Detect which cell encompasses the target text, then output its (x, y) center coordinate. 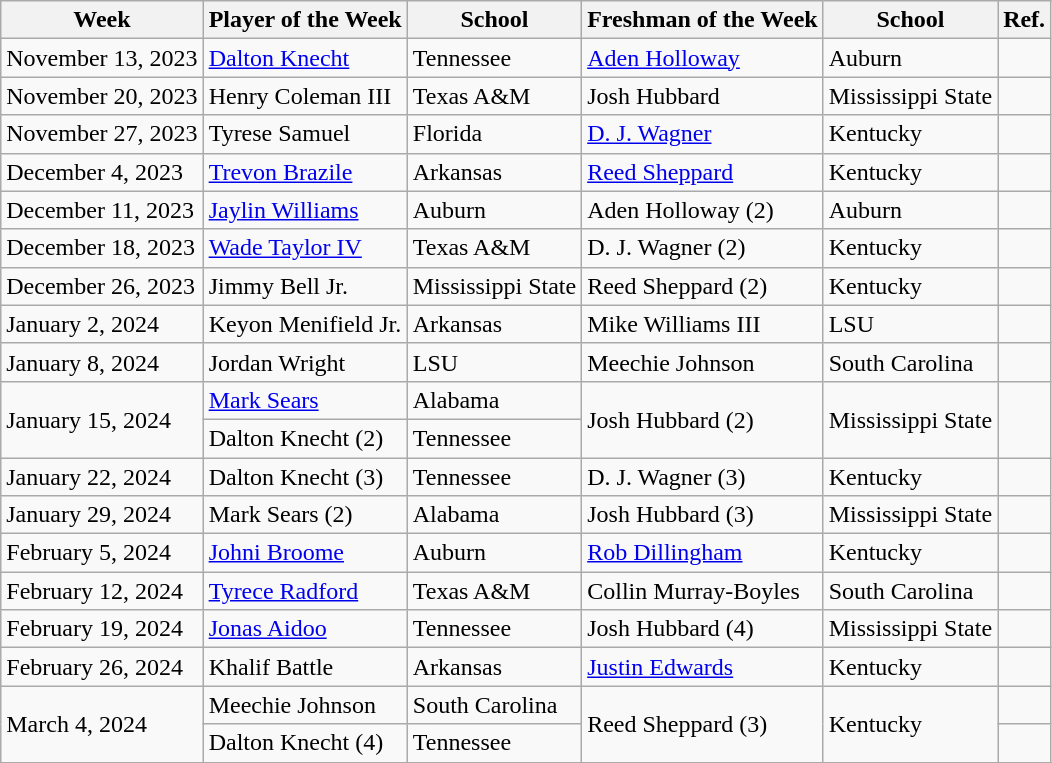
Florida (494, 134)
D. J. Wagner (2) (703, 248)
December 26, 2023 (102, 286)
Mark Sears (305, 400)
Josh Hubbard (3) (703, 515)
February 12, 2024 (102, 591)
Wade Taylor IV (305, 248)
Khalif Battle (305, 667)
Freshman of the Week (703, 20)
January 29, 2024 (102, 515)
Dalton Knecht (2) (305, 438)
Henry Coleman III (305, 96)
January 15, 2024 (102, 419)
Josh Hubbard (2) (703, 419)
Jaylin Williams (305, 210)
Keyon Menifield Jr. (305, 324)
Reed Sheppard (3) (703, 724)
D. J. Wagner (703, 134)
January 8, 2024 (102, 362)
February 5, 2024 (102, 553)
Tyrece Radford (305, 591)
Dalton Knecht (305, 58)
December 4, 2023 (102, 172)
D. J. Wagner (3) (703, 477)
Reed Sheppard (2) (703, 286)
Aden Holloway (703, 58)
February 19, 2024 (102, 629)
November 27, 2023 (102, 134)
November 13, 2023 (102, 58)
Collin Murray-Boyles (703, 591)
Mark Sears (2) (305, 515)
December 18, 2023 (102, 248)
Rob Dillingham (703, 553)
Trevon Brazile (305, 172)
Reed Sheppard (703, 172)
Tyrese Samuel (305, 134)
February 26, 2024 (102, 667)
Justin Edwards (703, 667)
Dalton Knecht (4) (305, 743)
Jonas Aidoo (305, 629)
December 11, 2023 (102, 210)
Josh Hubbard (4) (703, 629)
Player of the Week (305, 20)
Jordan Wright (305, 362)
January 22, 2024 (102, 477)
March 4, 2024 (102, 724)
Week (102, 20)
Dalton Knecht (3) (305, 477)
Josh Hubbard (703, 96)
November 20, 2023 (102, 96)
Mike Williams III (703, 324)
Jimmy Bell Jr. (305, 286)
Aden Holloway (2) (703, 210)
Ref. (1024, 20)
Johni Broome (305, 553)
January 2, 2024 (102, 324)
